Output the (x, y) coordinate of the center of the cell containing the given text.  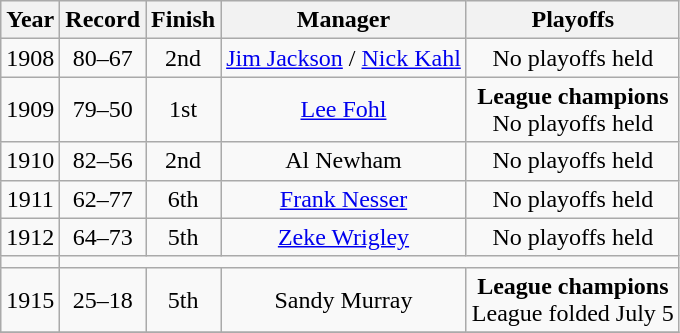
Zeke Wrigley (344, 237)
Manager (344, 20)
64–73 (103, 237)
Record (103, 20)
80–67 (103, 58)
1909 (30, 110)
6th (184, 199)
1st (184, 110)
82–56 (103, 161)
Lee Fohl (344, 110)
League championsNo playoffs held (572, 110)
Playoffs (572, 20)
1908 (30, 58)
Sandy Murray (344, 300)
Al Newham (344, 161)
Year (30, 20)
Frank Nesser (344, 199)
25–18 (103, 300)
1915 (30, 300)
Jim Jackson / Nick Kahl (344, 58)
1911 (30, 199)
League championsLeague folded July 5 (572, 300)
79–50 (103, 110)
Finish (184, 20)
1910 (30, 161)
62–77 (103, 199)
1912 (30, 237)
